Detect which cell encompasses the target text, then output its [X, Y] center coordinate. 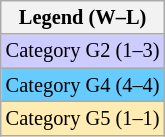
Category G4 (4–4) [83, 85]
Category G2 (1–3) [83, 51]
Legend (W–L) [83, 17]
Category G5 (1–1) [83, 118]
